Output the (x, y) coordinate of the center of the cell containing the given text.  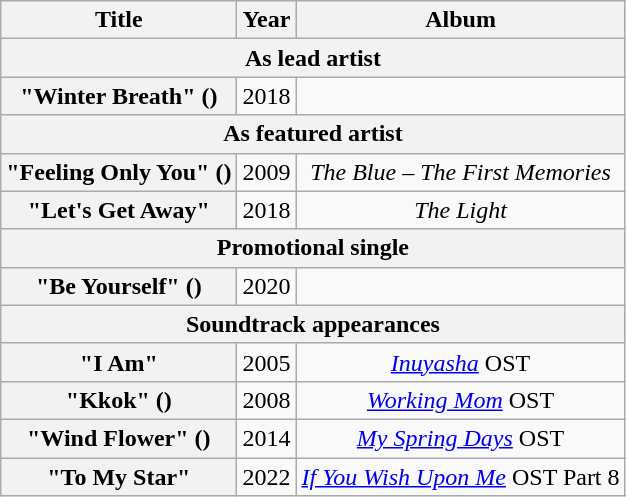
"Let's Get Away" (119, 210)
Promotional single (313, 248)
2008 (266, 400)
2005 (266, 362)
"Feeling Only You" () (119, 172)
"To My Star" (119, 477)
Inuyasha OST (460, 362)
2022 (266, 477)
As lead artist (313, 58)
"I Am" (119, 362)
"Kkok" () (119, 400)
2014 (266, 438)
The Light (460, 210)
2020 (266, 286)
Year (266, 20)
My Spring Days OST (460, 438)
"Wind Flower" () (119, 438)
Album (460, 20)
"Be Yourself" () (119, 286)
The Blue – The First Memories (460, 172)
Working Mom OST (460, 400)
2009 (266, 172)
Title (119, 20)
As featured artist (313, 134)
Soundtrack appearances (313, 324)
If You Wish Upon Me OST Part 8 (460, 477)
"Winter Breath" () (119, 96)
